Return the [x, y] coordinate for the center point of the cell that contains the specified text.  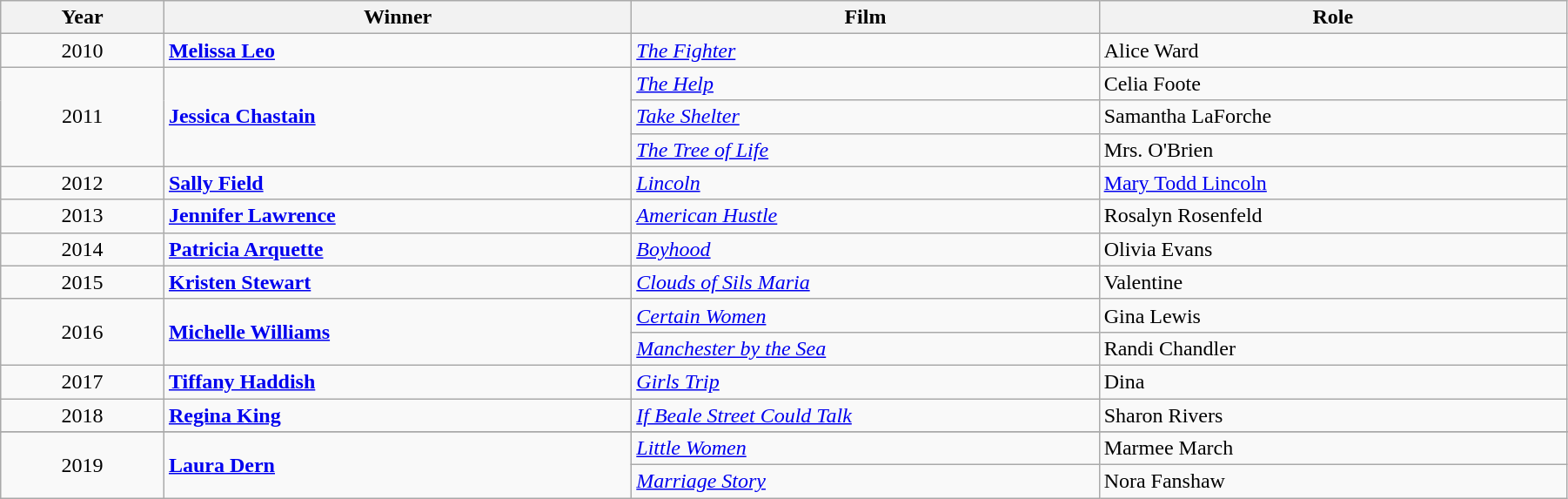
Regina King [397, 415]
American Hustle [865, 216]
2010 [83, 51]
2016 [83, 332]
Rosalyn Rosenfeld [1333, 216]
Melissa Leo [397, 51]
Samantha LaForche [1333, 117]
Michelle Williams [397, 332]
2014 [83, 249]
Role [1333, 17]
Mary Todd Lincoln [1333, 183]
Kristen Stewart [397, 282]
The Tree of Life [865, 150]
2012 [83, 183]
Take Shelter [865, 117]
Valentine [1333, 282]
Laura Dern [397, 465]
Jennifer Lawrence [397, 216]
Sharon Rivers [1333, 415]
2017 [83, 381]
Mrs. O'Brien [1333, 150]
2018 [83, 415]
2019 [83, 465]
Celia Foote [1333, 84]
The Fighter [865, 51]
The Help [865, 84]
2015 [83, 282]
Gina Lewis [1333, 315]
Olivia Evans [1333, 249]
Marriage Story [865, 482]
Tiffany Haddish [397, 381]
2013 [83, 216]
Little Women [865, 448]
Sally Field [397, 183]
Boyhood [865, 249]
2011 [83, 117]
Girls Trip [865, 381]
Nora Fanshaw [1333, 482]
Jessica Chastain [397, 117]
Marmee March [1333, 448]
Dina [1333, 381]
If Beale Street Could Talk [865, 415]
Randi Chandler [1333, 348]
Lincoln [865, 183]
Film [865, 17]
Year [83, 17]
Manchester by the Sea [865, 348]
Certain Women [865, 315]
Alice Ward [1333, 51]
Clouds of Sils Maria [865, 282]
Winner [397, 17]
Patricia Arquette [397, 249]
